Provide the [x, y] coordinate of the cell's center where the given text is located.  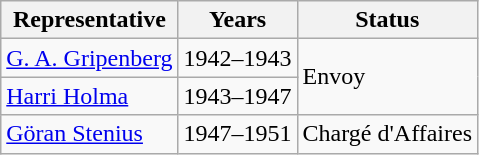
Envoy [387, 77]
Chargé d'Affaires [387, 134]
Representative [90, 20]
Status [387, 20]
1947–1951 [238, 134]
G. A. Gripenberg [90, 58]
1942–1943 [238, 58]
Göran Stenius [90, 134]
1943–1947 [238, 96]
Harri Holma [90, 96]
Years [238, 20]
